Extract the [X, Y] coordinate from the center of the cell holding the provided text.  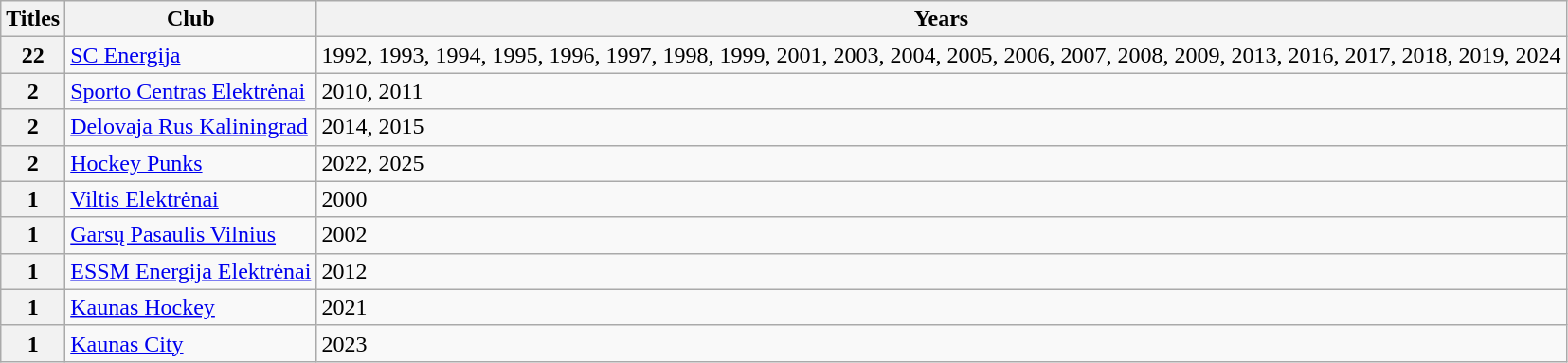
Sporto Centras Elektrėnai [191, 91]
Viltis Elektrėnai [191, 199]
Delovaja Rus Kaliningrad [191, 127]
2000 [942, 199]
Kaunas Hockey [191, 307]
Garsų Pasaulis Vilnius [191, 235]
Club [191, 19]
2010, 2011 [942, 91]
ESSM Energija Elektrėnai [191, 271]
2002 [942, 235]
Years [942, 19]
2022, 2025 [942, 163]
SC Energija [191, 55]
Hockey Punks [191, 163]
22 [33, 55]
2012 [942, 271]
1992, 1993, 1994, 1995, 1996, 1997, 1998, 1999, 2001, 2003, 2004, 2005, 2006, 2007, 2008, 2009, 2013, 2016, 2017, 2018, 2019, 2024 [942, 55]
2014, 2015 [942, 127]
Titles [33, 19]
Kaunas City [191, 343]
2021 [942, 307]
2023 [942, 343]
